Return [x, y] of the center of cell containing provided text 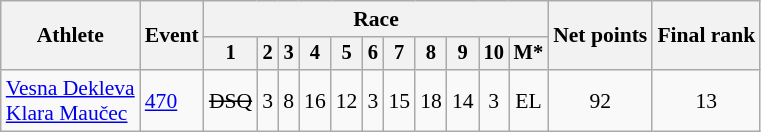
12 [347, 100]
Race [376, 19]
1 [230, 54]
6 [372, 54]
15 [399, 100]
Vesna Dekleva Klara Maučec [70, 100]
4 [315, 54]
92 [600, 100]
16 [315, 100]
470 [172, 100]
14 [463, 100]
DSQ [230, 100]
9 [463, 54]
M* [528, 54]
Athlete [70, 36]
10 [494, 54]
18 [431, 100]
5 [347, 54]
Event [172, 36]
Net points [600, 36]
13 [706, 100]
EL [528, 100]
7 [399, 54]
2 [268, 54]
Final rank [706, 36]
